Return the (x, y) coordinate for the center point of the cell that contains the specified text.  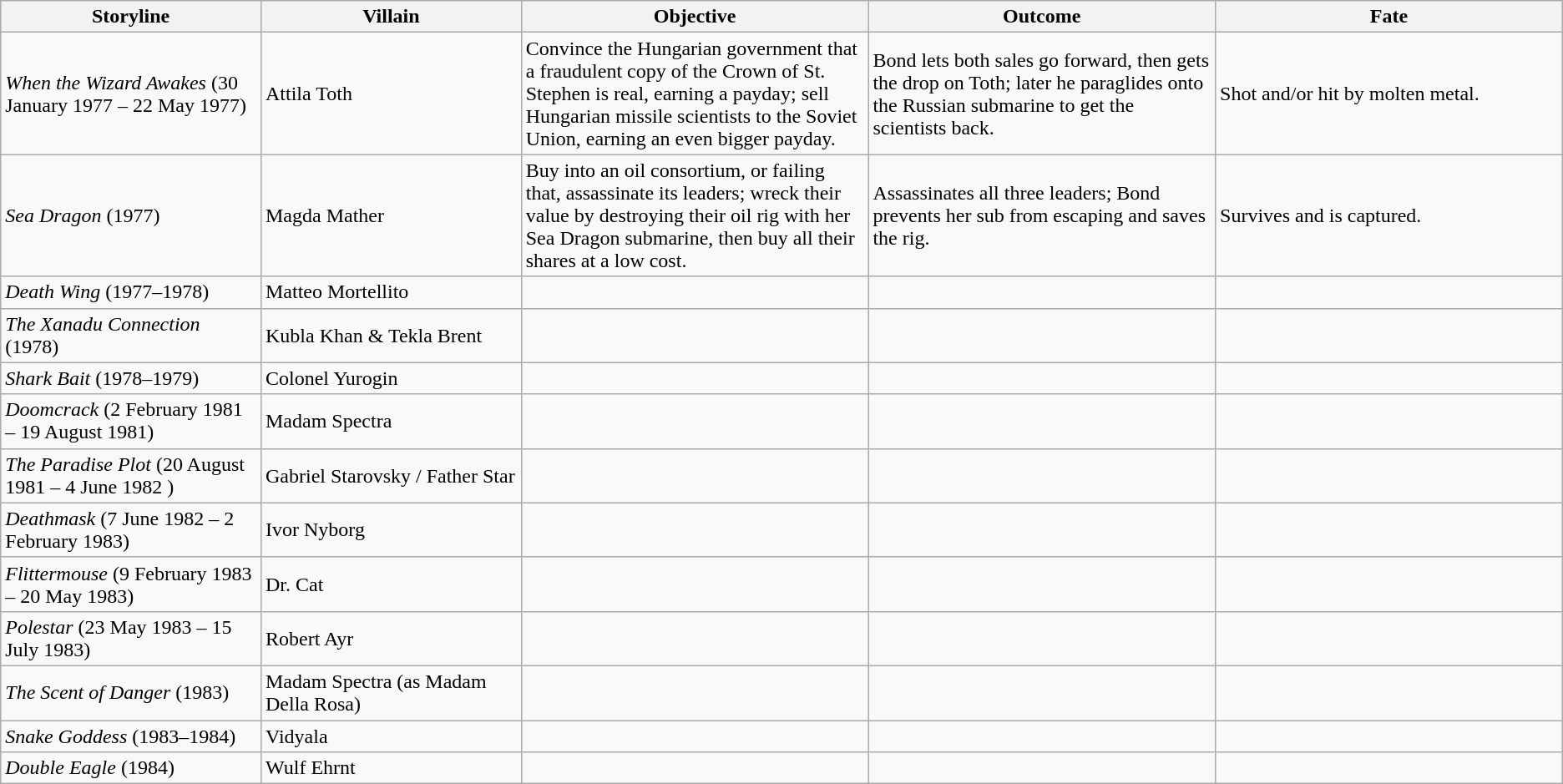
Assassinates all three leaders; Bond prevents her sub from escaping and saves the rig. (1042, 215)
Survives and is captured. (1389, 215)
Fate (1389, 17)
Dr. Cat (391, 584)
Madam Spectra (391, 421)
Shark Bait (1978–1979) (131, 378)
Storyline (131, 17)
Doomcrack (2 February 1981 – 19 August 1981) (131, 421)
Polestar (23 May 1983 – 15 July 1983) (131, 638)
When the Wizard Awakes (30 January 1977 – 22 May 1977) (131, 94)
Attila Toth (391, 94)
Villain (391, 17)
Double Eagle (1984) (131, 768)
The Scent of Danger (1983) (131, 693)
Matteo Mortellito (391, 292)
Magda Mather (391, 215)
The Xanadu Connection (1978) (131, 336)
Deathmask (7 June 1982 – 2 February 1983) (131, 529)
Robert Ayr (391, 638)
Vidyala (391, 736)
Outcome (1042, 17)
Bond lets both sales go forward, then gets the drop on Toth; later he paraglides onto the Russian submarine to get the scientists back. (1042, 94)
Wulf Ehrnt (391, 768)
The Paradise Plot (20 August 1981 – 4 June 1982 ) (131, 476)
Death Wing (1977–1978) (131, 292)
Objective (695, 17)
Sea Dragon (1977) (131, 215)
Kubla Khan & Tekla Brent (391, 336)
Shot and/or hit by molten metal. (1389, 94)
Ivor Nyborg (391, 529)
Madam Spectra (as Madam Della Rosa) (391, 693)
Gabriel Starovsky / Father Star (391, 476)
Flittermouse (9 February 1983 – 20 May 1983) (131, 584)
Colonel Yurogin (391, 378)
Snake Goddess (1983–1984) (131, 736)
